Determine the (X, Y) coordinate at the center of the cell enclosing the given text.  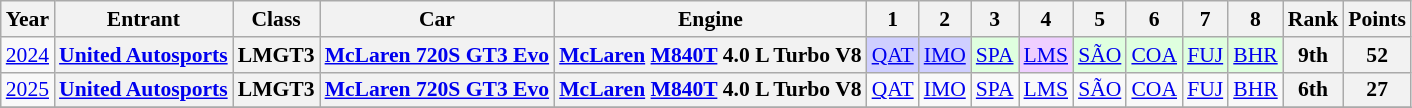
52 (1377, 55)
Points (1377, 19)
2024 (28, 55)
Entrant (144, 19)
Year (28, 19)
2 (945, 19)
7 (1205, 19)
6 (1154, 19)
Rank (1314, 19)
2025 (28, 90)
9th (1314, 55)
Engine (710, 19)
8 (1256, 19)
Car (438, 19)
4 (1046, 19)
3 (995, 19)
6th (1314, 90)
1 (893, 19)
27 (1377, 90)
Class (276, 19)
5 (1100, 19)
